Find where the given text appears and provide that cell's center as (X, Y) coordinate. 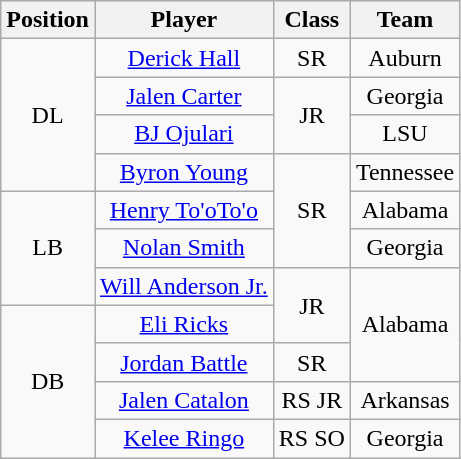
Team (404, 20)
Player (184, 20)
LSU (404, 134)
LB (48, 248)
Class (312, 20)
Nolan Smith (184, 248)
Arkansas (404, 400)
Henry To'oTo'o (184, 210)
Auburn (404, 58)
RS SO (312, 438)
Position (48, 20)
DL (48, 115)
Will Anderson Jr. (184, 286)
Derick Hall (184, 58)
Jalen Catalon (184, 400)
DB (48, 381)
Byron Young (184, 172)
Jordan Battle (184, 362)
BJ Ojulari (184, 134)
Eli Ricks (184, 324)
Jalen Carter (184, 96)
Tennessee (404, 172)
Kelee Ringo (184, 438)
RS JR (312, 400)
